Capture the cell that displays the provided text and extract its [X, Y] central coordinate. 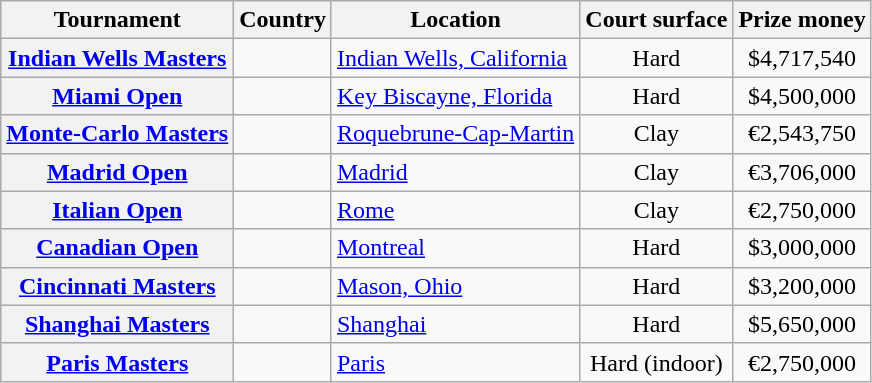
Shanghai Masters [118, 324]
Hard (indoor) [656, 362]
€2,543,750 [802, 134]
Country [283, 20]
Rome [455, 210]
$3,000,000 [802, 248]
Paris Masters [118, 362]
Shanghai [455, 324]
Miami Open [118, 96]
Canadian Open [118, 248]
Indian Wells, California [455, 58]
Mason, Ohio [455, 286]
Italian Open [118, 210]
Paris [455, 362]
Cincinnati Masters [118, 286]
Location [455, 20]
$4,717,540 [802, 58]
$3,200,000 [802, 286]
Madrid [455, 172]
Tournament [118, 20]
$4,500,000 [802, 96]
Monte-Carlo Masters [118, 134]
Roquebrune-Cap-Martin [455, 134]
Court surface [656, 20]
Indian Wells Masters [118, 58]
$5,650,000 [802, 324]
Key Biscayne, Florida [455, 96]
€3,706,000 [802, 172]
Prize money [802, 20]
Montreal [455, 248]
Madrid Open [118, 172]
